Identify which cell holds the provided text, then report its (X, Y) central coordinate. 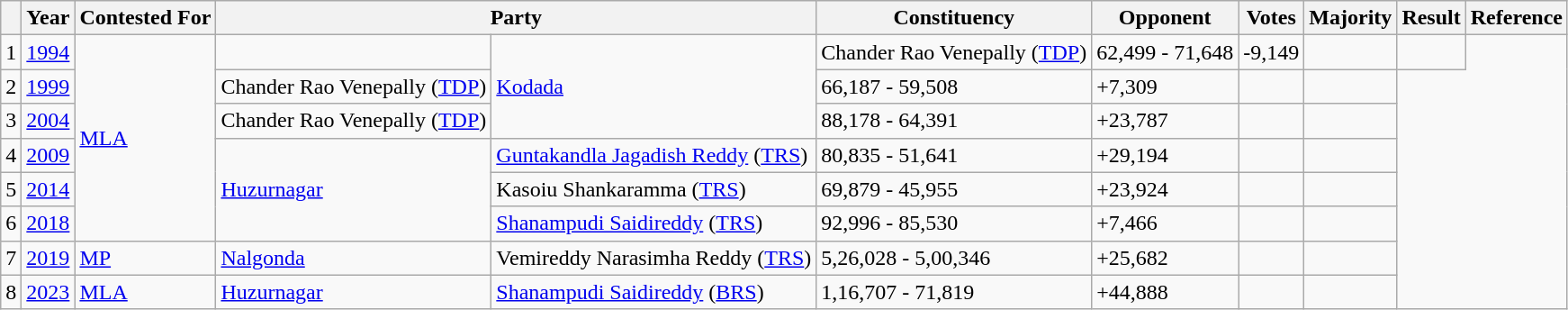
+25,682 (1165, 258)
Votes (1271, 18)
88,178 - 64,391 (954, 121)
Constituency (954, 18)
Result (1431, 18)
2004 (49, 121)
+29,194 (1165, 155)
1,16,707 - 71,819 (954, 292)
6 (11, 223)
2014 (49, 189)
Shanampudi Saidireddy (TRS) (653, 223)
7 (11, 258)
2019 (49, 258)
+7,309 (1165, 87)
62,499 - 71,648 (1165, 52)
66,187 - 59,508 (954, 87)
Shanampudi Saidireddy (BRS) (653, 292)
80,835 - 51,641 (954, 155)
Guntakandla Jagadish Reddy (TRS) (653, 155)
5 (11, 189)
Majority (1350, 18)
Opponent (1165, 18)
5,26,028 - 5,00,346 (954, 258)
4 (11, 155)
+23,924 (1165, 189)
Nalgonda (354, 258)
92,996 - 85,530 (954, 223)
2023 (49, 292)
2009 (49, 155)
Kasoiu Shankaramma (TRS) (653, 189)
Year (49, 18)
1994 (49, 52)
Reference (1516, 18)
1 (11, 52)
+23,787 (1165, 121)
Kodada (653, 87)
3 (11, 121)
2018 (49, 223)
1999 (49, 87)
+7,466 (1165, 223)
8 (11, 292)
MP (146, 258)
+44,888 (1165, 292)
69,879 - 45,955 (954, 189)
2 (11, 87)
-9,149 (1271, 52)
Contested For (146, 18)
Party (517, 18)
Vemireddy Narasimha Reddy (TRS) (653, 258)
